Find where the given text appears and provide that cell's center as [X, Y] coordinate. 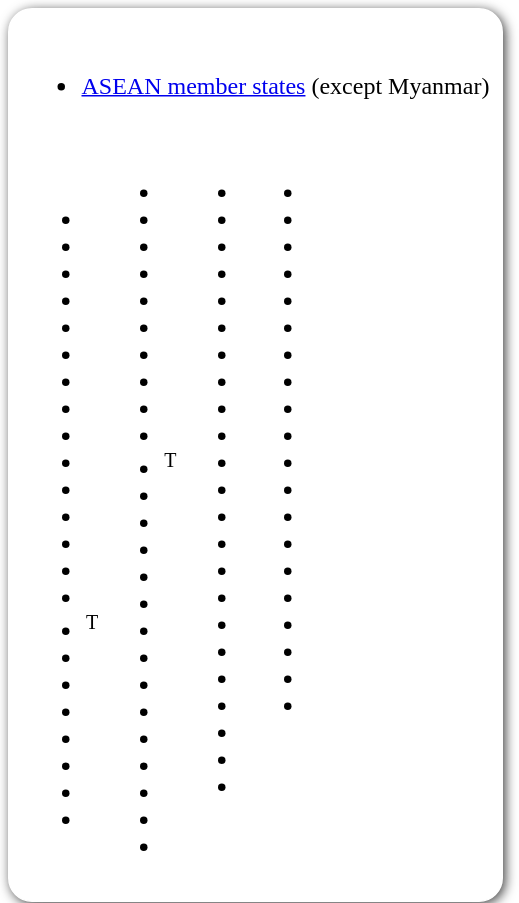
ASEAN member states (except Myanmar) T T [256, 455]
